Identify which cell holds the provided text, then report its (X, Y) central coordinate. 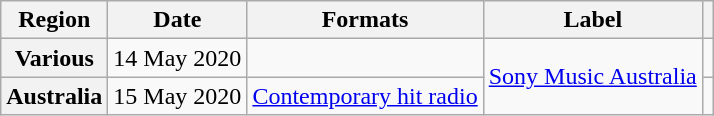
Label (592, 20)
Region (54, 20)
15 May 2020 (178, 96)
Australia (54, 96)
14 May 2020 (178, 58)
Date (178, 20)
Various (54, 58)
Formats (365, 20)
Sony Music Australia (592, 77)
Contemporary hit radio (365, 96)
